Search for the cell housing the specified text and yield its (X, Y) center coordinate. 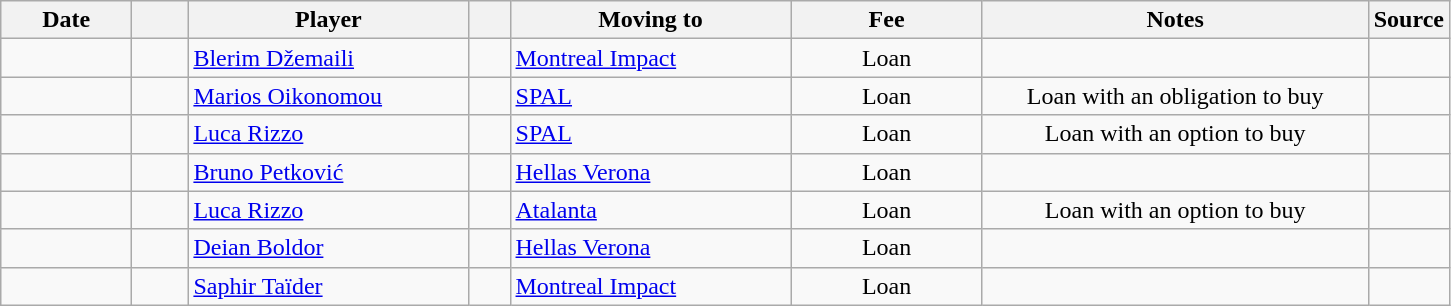
Saphir Taïder (328, 286)
Source (1408, 20)
Blerim Džemaili (328, 58)
Notes (1175, 20)
Loan with an obligation to buy (1175, 96)
Atalanta (650, 210)
Date (66, 20)
Marios Oikonomou (328, 96)
Fee (886, 20)
Bruno Petković (328, 172)
Moving to (650, 20)
Player (328, 20)
Deian Boldor (328, 248)
